Extract the (x, y) coordinate from the center of the cell holding the provided text.  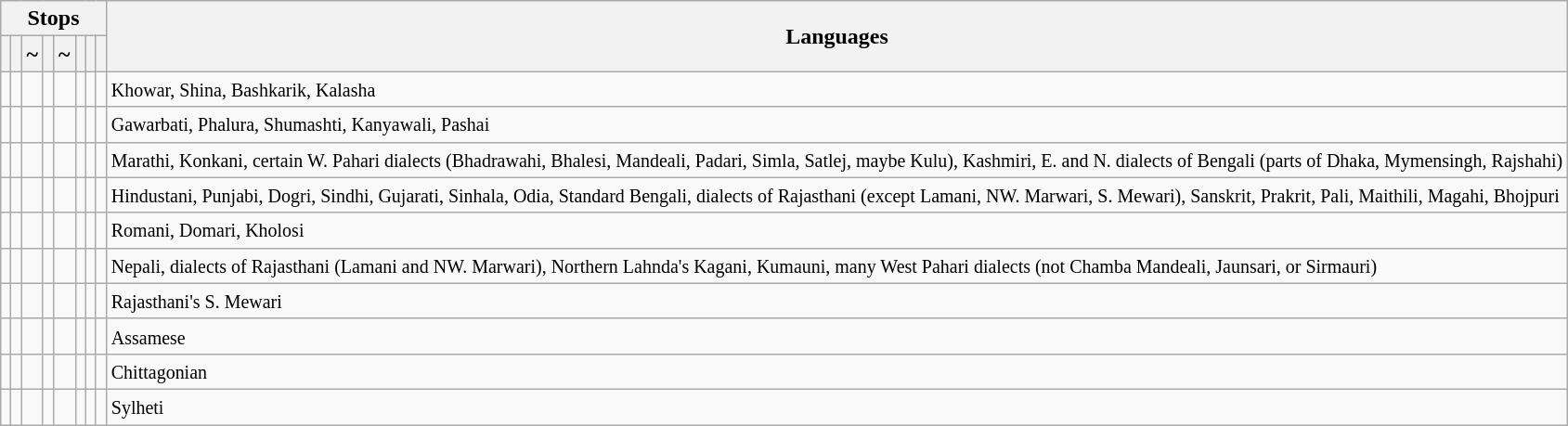
Languages (837, 36)
Romani, Domari, Kholosi (837, 230)
Rajasthani's S. Mewari (837, 301)
Gawarbati, Phalura, Shumashti, Kanyawali, Pashai (837, 124)
Assamese (837, 336)
Stops (54, 19)
Khowar, Shina, Bashkarik, Kalasha (837, 89)
Sylheti (837, 407)
Chittagonian (837, 371)
